Scan for the cell matching the given text and deliver its (x, y) coordinate at center. 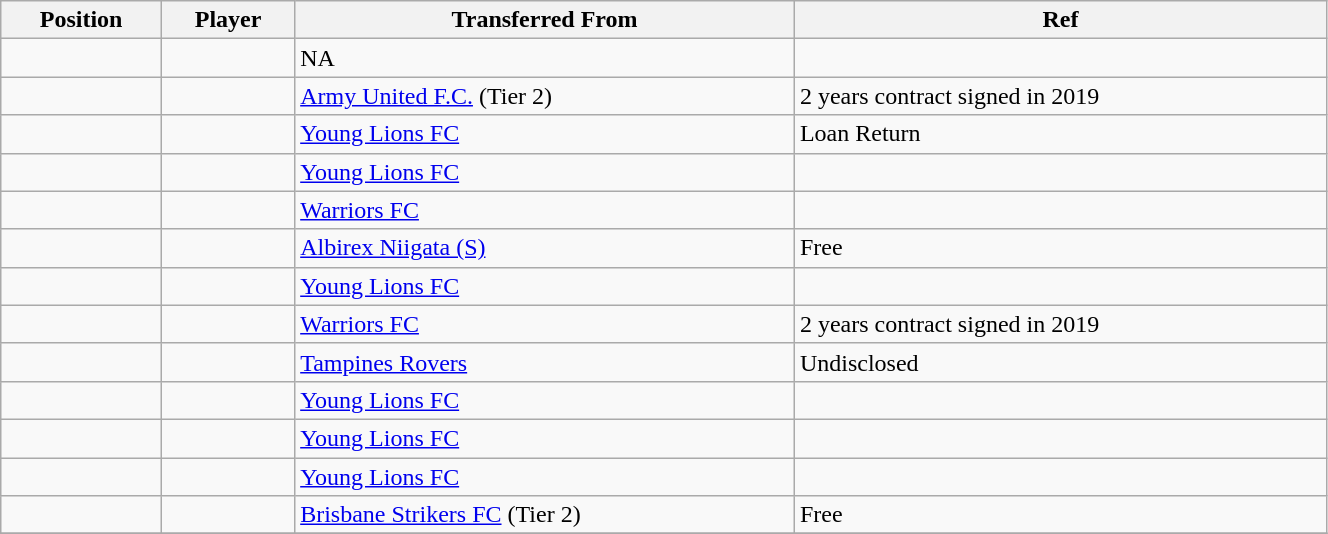
Player (228, 20)
Albirex Niigata (S) (545, 248)
NA (545, 58)
Position (82, 20)
Loan Return (1060, 134)
Ref (1060, 20)
Tampines Rovers (545, 362)
Army United F.C. (Tier 2) (545, 96)
Undisclosed (1060, 362)
Transferred From (545, 20)
Brisbane Strikers FC (Tier 2) (545, 515)
